Find where the given text appears and provide that cell's center as [x, y] coordinate. 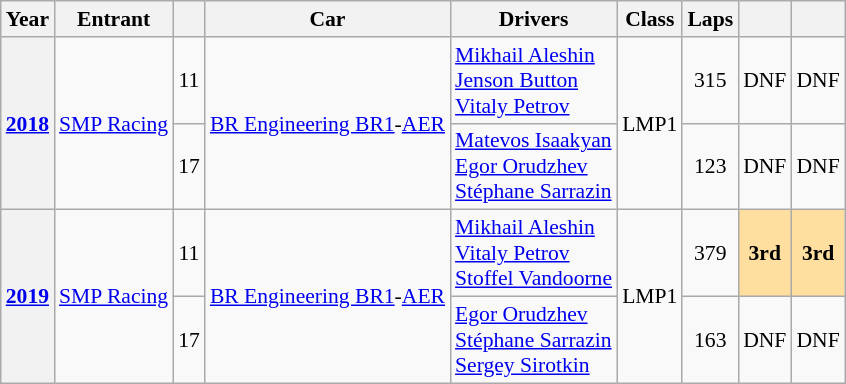
Class [650, 19]
Laps [710, 19]
123 [710, 166]
Car [328, 19]
Mikhail Aleshin Vitaly Petrov Stoffel Vandoorne [534, 254]
379 [710, 254]
2019 [28, 296]
163 [710, 340]
Mikhail Aleshin Jenson Button Vitaly Petrov [534, 80]
Drivers [534, 19]
Entrant [114, 19]
Year [28, 19]
2018 [28, 124]
Egor Orudzhev Stéphane Sarrazin Sergey Sirotkin [534, 340]
Matevos Isaakyan Egor Orudzhev Stéphane Sarrazin [534, 166]
315 [710, 80]
